Extract the (x, y) coordinate from the center of the cell holding the provided text.  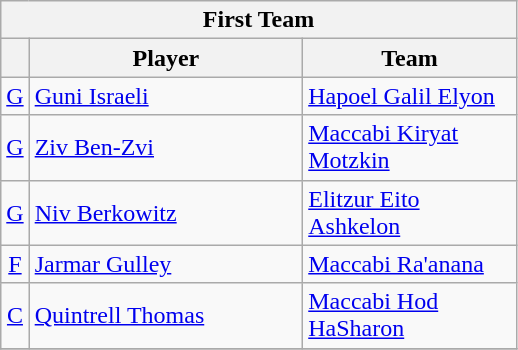
Quintrell Thomas (166, 316)
Elitzur Eito Ashkelon (410, 212)
Niv Berkowitz (166, 212)
First Team (259, 20)
Team (410, 58)
Jarmar Gulley (166, 264)
Ziv Ben-Zvi (166, 148)
Maccabi Ra'anana (410, 264)
Player (166, 58)
C (15, 316)
Maccabi Hod HaSharon (410, 316)
Guni Israeli (166, 96)
F (15, 264)
Maccabi Kiryat Motzkin (410, 148)
Hapoel Galil Elyon (410, 96)
